Search for the cell housing the specified text and yield its [X, Y] center coordinate. 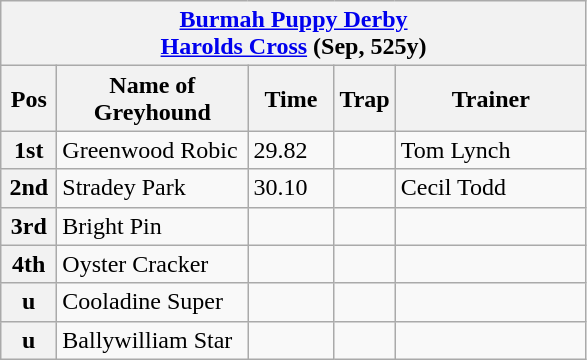
29.82 [291, 150]
Name of Greyhound [152, 98]
Bright Pin [152, 226]
Greenwood Robic [152, 150]
Burmah Puppy Derby Harolds Cross (Sep, 525y) [294, 34]
Tom Lynch [490, 150]
4th [29, 264]
2nd [29, 188]
Trap [364, 98]
Time [291, 98]
Stradey Park [152, 188]
Ballywilliam Star [152, 340]
30.10 [291, 188]
1st [29, 150]
Cooladine Super [152, 302]
Pos [29, 98]
Cecil Todd [490, 188]
3rd [29, 226]
Oyster Cracker [152, 264]
Trainer [490, 98]
